For the text-containing cell, return its midpoint in [X, Y] coordinate format. 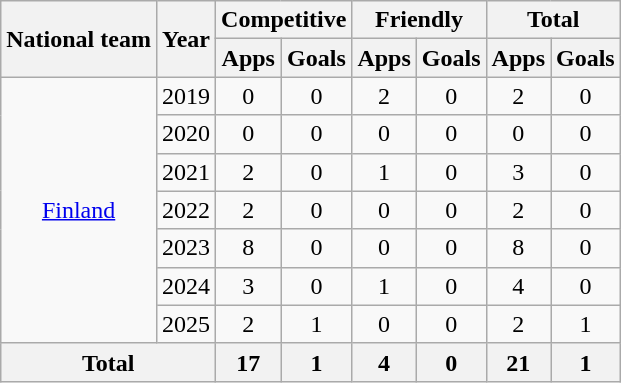
Finland [79, 210]
Year [186, 39]
2025 [186, 324]
2019 [186, 96]
2023 [186, 248]
2020 [186, 134]
17 [248, 362]
Friendly [419, 20]
Competitive [284, 20]
2024 [186, 286]
2022 [186, 210]
2021 [186, 172]
National team [79, 39]
21 [518, 362]
